Extract the [X, Y] coordinate from the center of the cell holding the provided text.  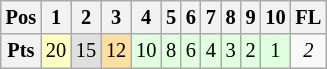
15 [86, 51]
9 [251, 17]
5 [171, 17]
FL [308, 17]
Pos [21, 17]
7 [211, 17]
12 [116, 51]
Pts [21, 51]
20 [56, 51]
